Detect which cell encompasses the target text, then output its [X, Y] center coordinate. 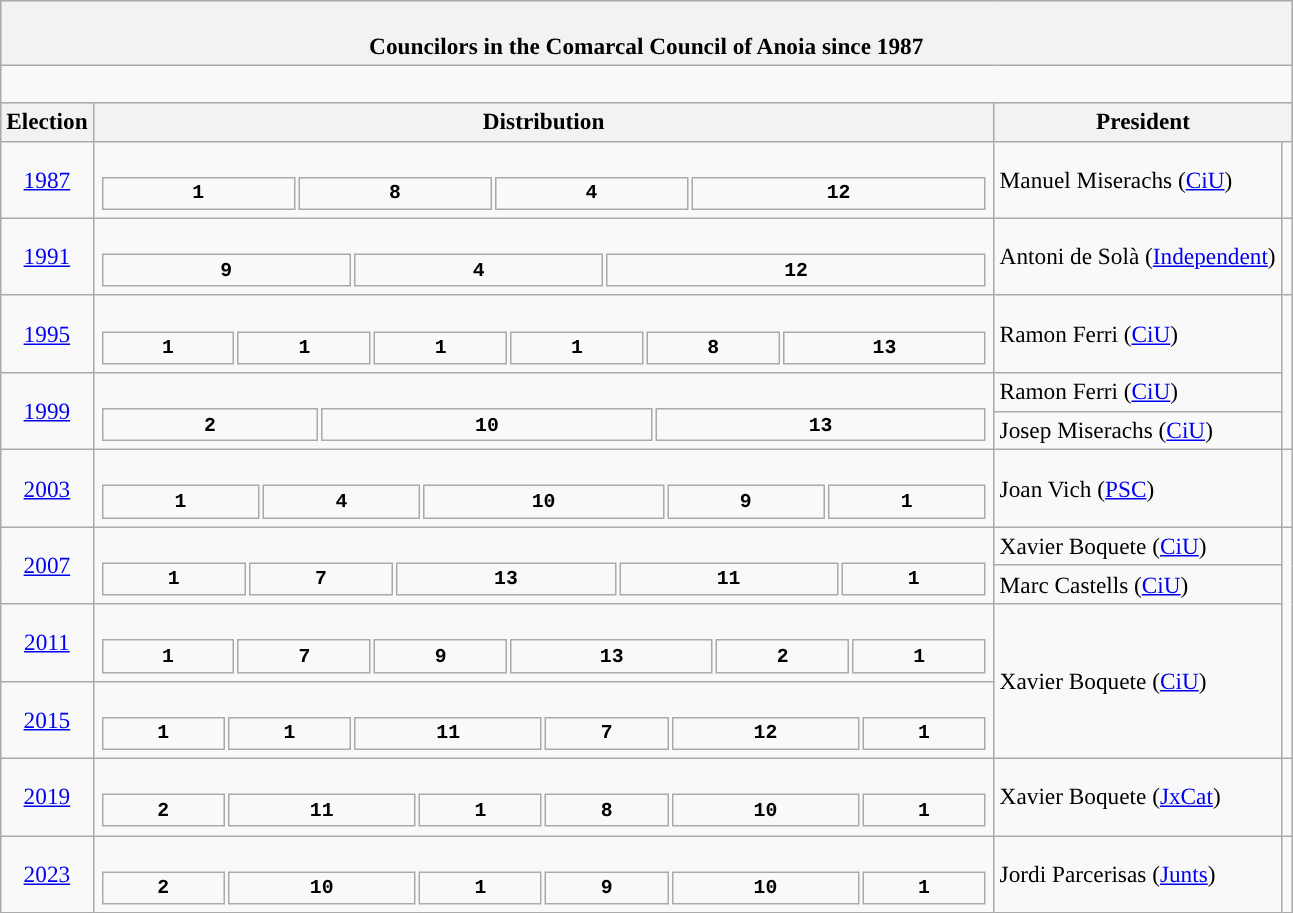
Distribution [544, 122]
2023 [47, 874]
2 10 1 9 10 1 [544, 874]
2015 [47, 720]
1987 [47, 180]
1 7 13 11 1 [544, 564]
2 10 13 [544, 410]
1 1 11 7 12 1 [544, 720]
Councilors in the Comarcal Council of Anoia since 1987 [646, 32]
9 4 12 [544, 256]
Jordi Parcerisas (Junts) [1138, 874]
1995 [47, 334]
1991 [47, 256]
Manuel Miserachs (CiU) [1138, 180]
2019 [47, 796]
2003 [47, 488]
Joan Vich (PSC) [1138, 488]
Xavier Boquete (JxCat) [1138, 796]
2 11 1 8 10 1 [544, 796]
1999 [47, 410]
1 4 10 9 1 [544, 488]
Antoni de Solà (Independent) [1138, 256]
President [1143, 122]
Election [47, 122]
2007 [47, 564]
Josep Miserachs (CiU) [1138, 430]
1 7 9 13 2 1 [544, 642]
Marc Castells (CiU) [1138, 584]
1 1 1 1 8 13 [544, 334]
1 8 4 12 [544, 180]
2011 [47, 642]
